Scan for the cell matching the given text and deliver its [x, y] coordinate at center. 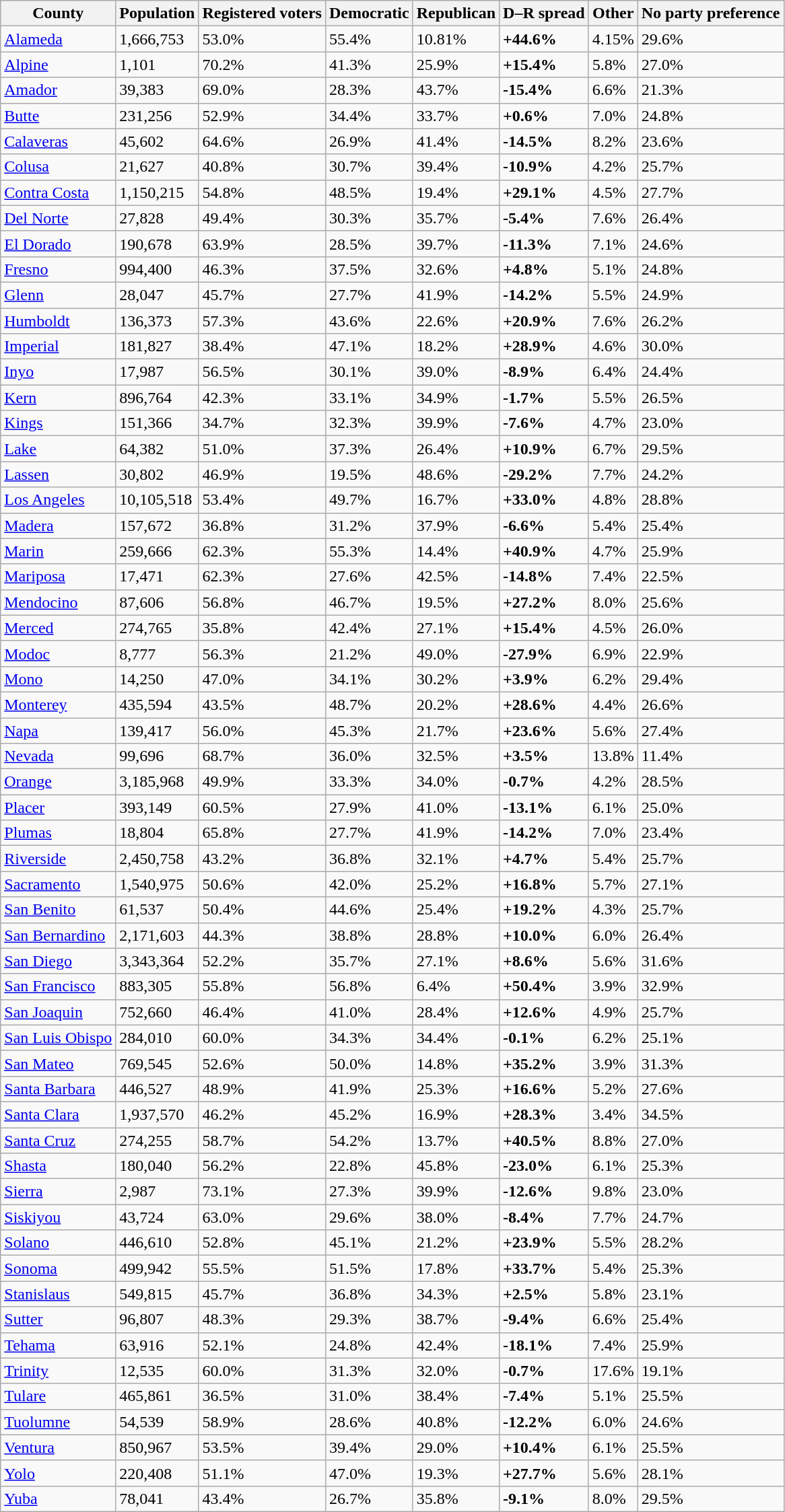
58.7% [263, 1141]
45.3% [369, 730]
3,343,364 [158, 961]
136,373 [158, 321]
25.1% [711, 1038]
3.4% [613, 1114]
29.4% [711, 679]
+8.6% [544, 961]
Del Norte [58, 218]
49.0% [456, 653]
Los Angeles [58, 500]
-6.6% [544, 526]
+4.7% [544, 859]
1,150,215 [158, 192]
27.4% [711, 730]
28.3% [369, 90]
181,827 [158, 347]
69.0% [263, 90]
5.2% [613, 1089]
Santa Cruz [58, 1141]
435,594 [158, 705]
5.7% [613, 884]
16.9% [456, 1114]
19.4% [456, 192]
D–R spread [544, 13]
1,101 [158, 65]
Tehama [58, 1345]
39,383 [158, 90]
34.0% [456, 782]
14.8% [456, 1063]
14,250 [158, 679]
Sacramento [58, 884]
43,724 [158, 1217]
465,861 [158, 1396]
284,010 [158, 1038]
-14.5% [544, 141]
Santa Clara [58, 1114]
53.5% [263, 1447]
53.4% [263, 500]
25.6% [711, 602]
+44.6% [544, 39]
64.6% [263, 141]
38.8% [369, 935]
31.2% [369, 526]
42.0% [369, 884]
47.1% [369, 347]
-1.7% [544, 398]
-14.8% [544, 577]
49.9% [263, 782]
27,828 [158, 218]
-9.1% [544, 1499]
Calaveras [58, 141]
2,987 [158, 1192]
54,539 [158, 1422]
259,666 [158, 551]
1,666,753 [158, 39]
34.5% [711, 1114]
+27.7% [544, 1473]
Yolo [58, 1473]
34.9% [456, 398]
-29.2% [544, 474]
22.8% [369, 1166]
33.7% [456, 116]
-23.0% [544, 1166]
56.5% [263, 372]
49.7% [369, 500]
26.5% [711, 398]
151,366 [158, 423]
32.0% [456, 1371]
Alameda [58, 39]
30.7% [369, 167]
-0.1% [544, 1038]
37.3% [369, 449]
50.6% [263, 884]
55.8% [263, 986]
54.2% [369, 1141]
Shasta [58, 1166]
No party preference [711, 13]
52.8% [263, 1243]
San Mateo [58, 1063]
30.2% [456, 679]
31.6% [711, 961]
56.2% [263, 1166]
43.7% [456, 90]
41.3% [369, 65]
33.3% [369, 782]
36.0% [369, 756]
43.6% [369, 321]
+35.2% [544, 1063]
50.4% [263, 910]
30.0% [711, 347]
30.3% [369, 218]
San Diego [58, 961]
58.9% [263, 1422]
San Luis Obispo [58, 1038]
4.9% [613, 1012]
Sutter [58, 1320]
-15.4% [544, 90]
4.3% [613, 910]
18,804 [158, 833]
+2.5% [544, 1294]
+4.8% [544, 269]
28.6% [369, 1422]
17,987 [158, 372]
180,040 [158, 1166]
12,535 [158, 1371]
48.5% [369, 192]
Sierra [58, 1192]
El Dorado [58, 244]
51.0% [263, 449]
46.9% [263, 474]
46.4% [263, 1012]
16.7% [456, 500]
19.1% [711, 1371]
55.5% [263, 1268]
8.8% [613, 1141]
Butte [58, 116]
+28.6% [544, 705]
+19.2% [544, 910]
19.3% [456, 1473]
+10.9% [544, 449]
Population [158, 13]
56.3% [263, 653]
Solano [58, 1243]
Plumas [58, 833]
7.1% [613, 244]
Napa [58, 730]
45.1% [369, 1243]
17.6% [613, 1371]
27.3% [369, 1192]
752,660 [158, 1012]
28,047 [158, 295]
51.5% [369, 1268]
18.2% [456, 347]
-7.4% [544, 1396]
34.7% [263, 423]
1,937,570 [158, 1114]
+10.4% [544, 1447]
26.7% [369, 1499]
14.4% [456, 551]
24.7% [711, 1217]
39.7% [456, 244]
San Bernardino [58, 935]
63,916 [158, 1345]
883,305 [158, 986]
52.2% [263, 961]
+10.0% [544, 935]
274,255 [158, 1141]
30,802 [158, 474]
32.3% [369, 423]
48.3% [263, 1320]
Contra Costa [58, 192]
Sonoma [58, 1268]
Marin [58, 551]
San Joaquin [58, 1012]
-5.4% [544, 218]
39.0% [456, 372]
24.2% [711, 474]
55.3% [369, 551]
-10.9% [544, 167]
220,408 [158, 1473]
25.0% [711, 807]
96,807 [158, 1320]
-7.6% [544, 423]
+0.6% [544, 116]
87,606 [158, 602]
13.8% [613, 756]
42.3% [263, 398]
County [58, 13]
8.2% [613, 141]
+16.6% [544, 1089]
43.4% [263, 1499]
+3.5% [544, 756]
446,527 [158, 1089]
32.6% [456, 269]
+28.9% [544, 347]
Yuba [58, 1499]
Kern [58, 398]
Santa Barbara [58, 1089]
-9.4% [544, 1320]
Inyo [58, 372]
994,400 [158, 269]
26.2% [711, 321]
+40.5% [544, 1141]
38.7% [456, 1320]
99,696 [158, 756]
10.81% [456, 39]
29.3% [369, 1320]
46.3% [263, 269]
42.5% [456, 577]
Alpine [58, 65]
17.8% [456, 1268]
+3.9% [544, 679]
Lake [58, 449]
-8.4% [544, 1217]
48.7% [369, 705]
+33.7% [544, 1268]
25.2% [456, 884]
San Benito [58, 910]
21.7% [456, 730]
24.4% [711, 372]
55.4% [369, 39]
769,545 [158, 1063]
Mariposa [58, 577]
499,942 [158, 1268]
157,672 [158, 526]
33.1% [369, 398]
Amador [58, 90]
68.7% [263, 756]
26.9% [369, 141]
52.1% [263, 1345]
6.7% [613, 449]
22.6% [456, 321]
3,185,968 [158, 782]
13.7% [456, 1141]
27.9% [369, 807]
36.5% [263, 1396]
Madera [58, 526]
Ventura [58, 1447]
52.6% [263, 1063]
-12.2% [544, 1422]
21.3% [711, 90]
41.4% [456, 141]
San Francisco [58, 986]
48.6% [456, 474]
23.4% [711, 833]
Orange [58, 782]
+29.1% [544, 192]
Monterey [58, 705]
Mendocino [58, 602]
Trinity [58, 1371]
+16.8% [544, 884]
20.2% [456, 705]
53.0% [263, 39]
28.4% [456, 1012]
43.2% [263, 859]
-18.1% [544, 1345]
29.0% [456, 1447]
34.1% [369, 679]
63.9% [263, 244]
850,967 [158, 1447]
Kings [58, 423]
6.9% [613, 653]
Placer [58, 807]
Modoc [58, 653]
52.9% [263, 116]
4.8% [613, 500]
190,678 [158, 244]
65.8% [263, 833]
Imperial [58, 347]
32.5% [456, 756]
+40.9% [544, 551]
+28.3% [544, 1114]
10,105,518 [158, 500]
Glenn [58, 295]
896,764 [158, 398]
+20.9% [544, 321]
Riverside [58, 859]
2,171,603 [158, 935]
46.7% [369, 602]
22.9% [711, 653]
37.9% [456, 526]
44.6% [369, 910]
56.0% [263, 730]
Nevada [58, 756]
-12.6% [544, 1192]
Tuolumne [58, 1422]
24.9% [711, 295]
73.1% [263, 1192]
446,610 [158, 1243]
50.0% [369, 1063]
8,777 [158, 653]
11.4% [711, 756]
46.2% [263, 1114]
549,815 [158, 1294]
64,382 [158, 449]
139,417 [158, 730]
Lassen [58, 474]
2,450,758 [158, 859]
17,471 [158, 577]
63.0% [263, 1217]
-27.9% [544, 653]
Siskiyou [58, 1217]
45.8% [456, 1166]
23.1% [711, 1294]
57.3% [263, 321]
54.8% [263, 192]
Mono [58, 679]
26.0% [711, 628]
4.6% [613, 347]
+12.6% [544, 1012]
32.9% [711, 986]
38.0% [456, 1217]
51.1% [263, 1473]
Merced [58, 628]
28.2% [711, 1243]
Registered voters [263, 13]
22.5% [711, 577]
44.3% [263, 935]
-11.3% [544, 244]
274,765 [158, 628]
23.6% [711, 141]
78,041 [158, 1499]
1,540,975 [158, 884]
Fresno [58, 269]
Humboldt [58, 321]
231,256 [158, 116]
Other [613, 13]
Tulare [58, 1396]
393,149 [158, 807]
Republican [456, 13]
45,602 [158, 141]
+50.4% [544, 986]
61,537 [158, 910]
+23.9% [544, 1243]
32.1% [456, 859]
-8.9% [544, 372]
+27.2% [544, 602]
70.2% [263, 65]
43.5% [263, 705]
9.8% [613, 1192]
Colusa [58, 167]
49.4% [263, 218]
Stanislaus [58, 1294]
+23.6% [544, 730]
37.5% [369, 269]
48.9% [263, 1089]
Democratic [369, 13]
4.15% [613, 39]
60.5% [263, 807]
4.4% [613, 705]
28.1% [711, 1473]
30.1% [369, 372]
+33.0% [544, 500]
21,627 [158, 167]
-13.1% [544, 807]
45.2% [369, 1114]
31.0% [369, 1396]
26.6% [711, 705]
